Return [x, y] of the center of cell containing provided text 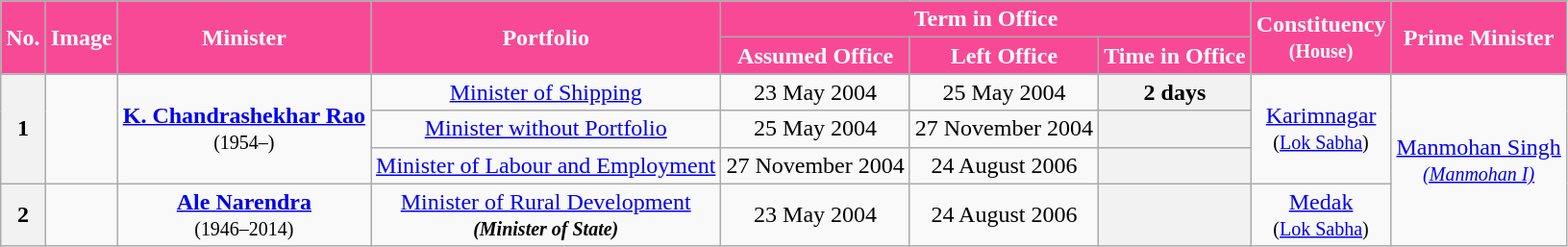
Minister [244, 37]
Prime Minister [1479, 37]
2 days [1175, 92]
Time in Office [1175, 56]
Manmohan Singh(Manmohan I) [1479, 160]
Ale Narendra(1946–2014) [244, 215]
1 [23, 129]
Term in Office [986, 19]
Image [81, 37]
Assumed Office [815, 56]
K. Chandrashekhar Rao(1954–) [244, 129]
Minister of Labour and Employment [546, 165]
Portfolio [546, 37]
No. [23, 37]
Minister without Portfolio [546, 129]
Left Office [1004, 56]
Minister of Shipping [546, 92]
2 [23, 215]
Karimnagar(Lok Sabha) [1321, 129]
Constituency(House) [1321, 37]
Minister of Rural Development(Minister of State) [546, 215]
Medak(Lok Sabha) [1321, 215]
